From the cell containing the given text, extract its center point as (X, Y) coordinate. 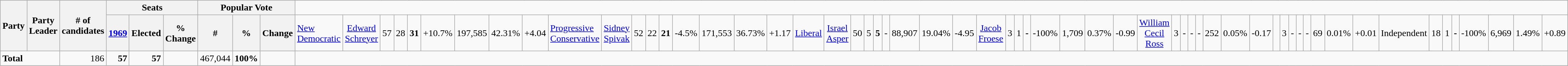
# ofcandidates (83, 26)
% (246, 33)
-4.95 (965, 33)
Total (30, 58)
+4.04 (535, 33)
1.49% (1528, 33)
69 (1318, 33)
Jacob Froese (991, 33)
William Cecil Ross (1155, 33)
0.01% (1339, 33)
197,585 (472, 33)
0.05% (1236, 33)
+1.17 (780, 33)
100% (246, 58)
50 (857, 33)
467,044 (215, 58)
171,553 (717, 33)
-4.5% (686, 33)
31 (414, 33)
+10.7% (438, 33)
# (215, 33)
Popular Vote (247, 8)
Independent (1404, 33)
1969 (118, 33)
28 (401, 33)
Liberal (808, 33)
+0.89 (1555, 33)
Progressive Conservative (575, 33)
Seats (152, 8)
19.04% (936, 33)
Party Leader (43, 26)
% Change (181, 33)
42.31% (506, 33)
1,709 (1073, 33)
Israel Asper (837, 33)
21 (666, 33)
New Democratic (319, 33)
-0.17 (1261, 33)
252 (1212, 33)
Edward Schreyer (362, 33)
0.37% (1099, 33)
6,969 (1501, 33)
22 (652, 33)
+0.01 (1366, 33)
186 (83, 58)
Sidney Spivak (617, 33)
-0.99 (1125, 33)
88,907 (905, 33)
Elected (146, 33)
18 (1436, 33)
52 (638, 33)
36.73% (750, 33)
Change (278, 33)
Party (14, 26)
